From the cell containing the given text, extract its center point as [x, y] coordinate. 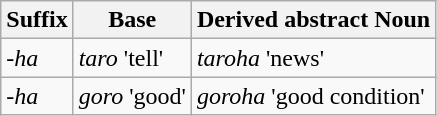
taroha 'news' [313, 58]
Suffix [37, 20]
Base [132, 20]
goroha 'good condition' [313, 96]
taro 'tell' [132, 58]
Derived abstract Noun [313, 20]
goro 'good' [132, 96]
